From the cell containing the given text, extract its center point as [X, Y] coordinate. 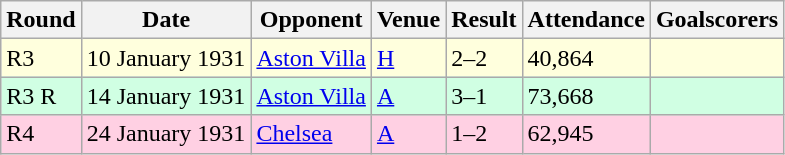
Result [484, 20]
H [408, 58]
Venue [408, 20]
Date [166, 20]
14 January 1931 [166, 96]
2–2 [484, 58]
40,864 [586, 58]
Attendance [586, 20]
R4 [41, 134]
Round [41, 20]
24 January 1931 [166, 134]
Opponent [312, 20]
R3 [41, 58]
1–2 [484, 134]
10 January 1931 [166, 58]
3–1 [484, 96]
Chelsea [312, 134]
Goalscorers [716, 20]
62,945 [586, 134]
R3 R [41, 96]
73,668 [586, 96]
